Pinpoint the cell where the given text exists, returning its (X, Y) midpoint coordinate. 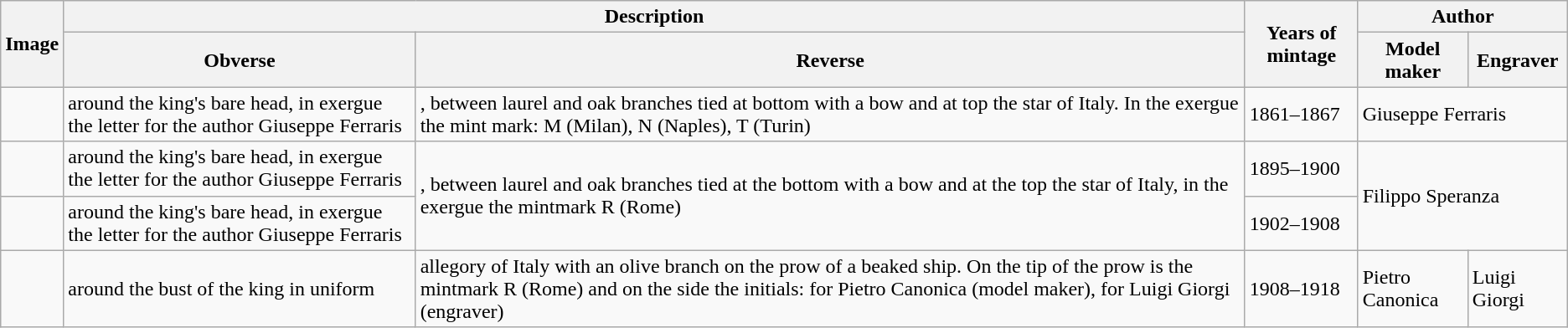
Author (1462, 17)
Filippo Speranza (1462, 196)
, between laurel and oak branches tied at the bottom with a bow and at the top the star of Italy, in the exergue the mintmark R (Rome) (830, 196)
Description (654, 17)
Engraver (1518, 60)
Giuseppe Ferraris (1462, 114)
Image (32, 44)
Model maker (1412, 60)
1902–1908 (1302, 223)
Obverse (240, 60)
Years of mintage (1302, 44)
Pietro Canonica (1412, 289)
1895–1900 (1302, 169)
Reverse (830, 60)
1861–1867 (1302, 114)
around the bust of the king in uniform (240, 289)
1908–1918 (1302, 289)
Luigi Giorgi (1518, 289)
